Find where the given text appears and provide that cell's center as (X, Y) coordinate. 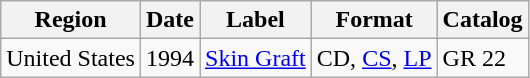
United States (71, 58)
Skin Graft (256, 58)
Label (256, 20)
1994 (170, 58)
CD, CS, LP (374, 58)
Catalog (482, 20)
Format (374, 20)
Date (170, 20)
GR 22 (482, 58)
Region (71, 20)
